Return (x, y) of the center of cell containing provided text 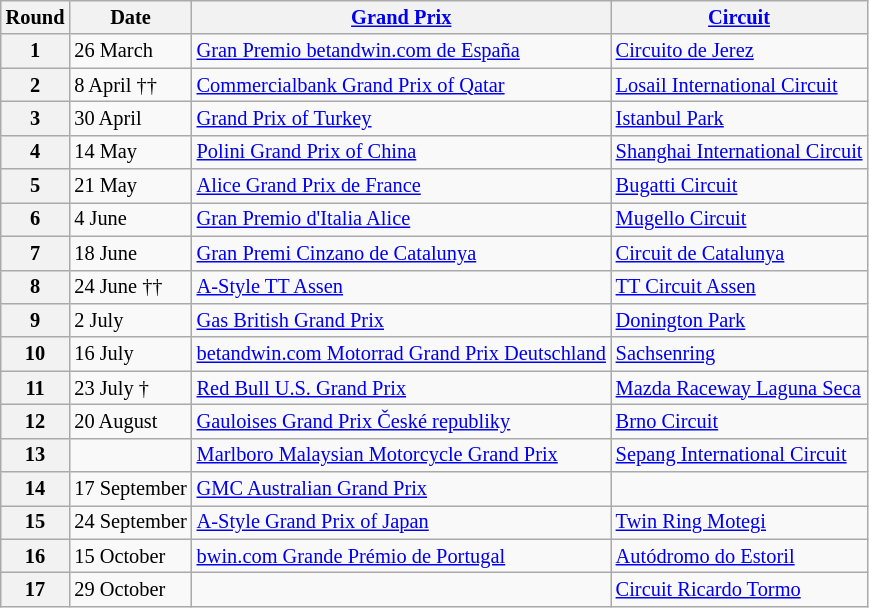
TT Circuit Assen (740, 287)
GMC Australian Grand Prix (402, 489)
21 May (130, 186)
13 (36, 455)
20 August (130, 421)
11 (36, 388)
Autódromo do Estoril (740, 556)
10 (36, 354)
6 (36, 219)
24 June †† (130, 287)
bwin.com Grande Prémio de Portugal (402, 556)
Grand Prix of Turkey (402, 118)
4 June (130, 219)
Circuito de Jerez (740, 51)
Marlboro Malaysian Motorcycle Grand Prix (402, 455)
14 (36, 489)
1 (36, 51)
18 June (130, 253)
15 (36, 522)
A-Style TT Assen (402, 287)
7 (36, 253)
16 (36, 556)
16 July (130, 354)
Losail International Circuit (740, 85)
Twin Ring Motegi (740, 522)
12 (36, 421)
29 October (130, 589)
23 July † (130, 388)
Round (36, 17)
17 (36, 589)
2 (36, 85)
5 (36, 186)
8 (36, 287)
Gas British Grand Prix (402, 320)
Mugello Circuit (740, 219)
Gauloises Grand Prix České republiky (402, 421)
Sepang International Circuit (740, 455)
30 April (130, 118)
26 March (130, 51)
Mazda Raceway Laguna Seca (740, 388)
24 September (130, 522)
Brno Circuit (740, 421)
17 September (130, 489)
Red Bull U.S. Grand Prix (402, 388)
Gran Premio betandwin.com de España (402, 51)
Bugatti Circuit (740, 186)
14 May (130, 152)
15 October (130, 556)
Sachsenring (740, 354)
Alice Grand Prix de France (402, 186)
4 (36, 152)
Gran Premio d'Italia Alice (402, 219)
9 (36, 320)
Grand Prix (402, 17)
3 (36, 118)
Istanbul Park (740, 118)
Circuit Ricardo Tormo (740, 589)
Gran Premi Cinzano de Catalunya (402, 253)
8 April †† (130, 85)
Date (130, 17)
Commercialbank Grand Prix of Qatar (402, 85)
betandwin.com Motorrad Grand Prix Deutschland (402, 354)
Polini Grand Prix of China (402, 152)
Circuit (740, 17)
2 July (130, 320)
Donington Park (740, 320)
Circuit de Catalunya (740, 253)
Shanghai International Circuit (740, 152)
A-Style Grand Prix of Japan (402, 522)
